Find where the given text appears and provide that cell's center as [x, y] coordinate. 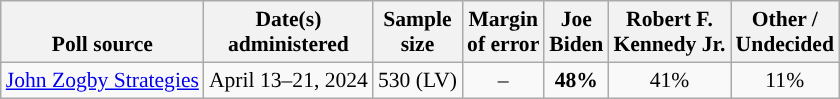
– [503, 80]
Samplesize [418, 32]
Robert F.Kennedy Jr. [669, 32]
41% [669, 80]
Date(s)administered [288, 32]
530 (LV) [418, 80]
JoeBiden [576, 32]
Other /Undecided [784, 32]
Marginof error [503, 32]
Poll source [102, 32]
April 13–21, 2024 [288, 80]
John Zogby Strategies [102, 80]
48% [576, 80]
11% [784, 80]
